Find where the given text appears and provide that cell's center as (x, y) coordinate. 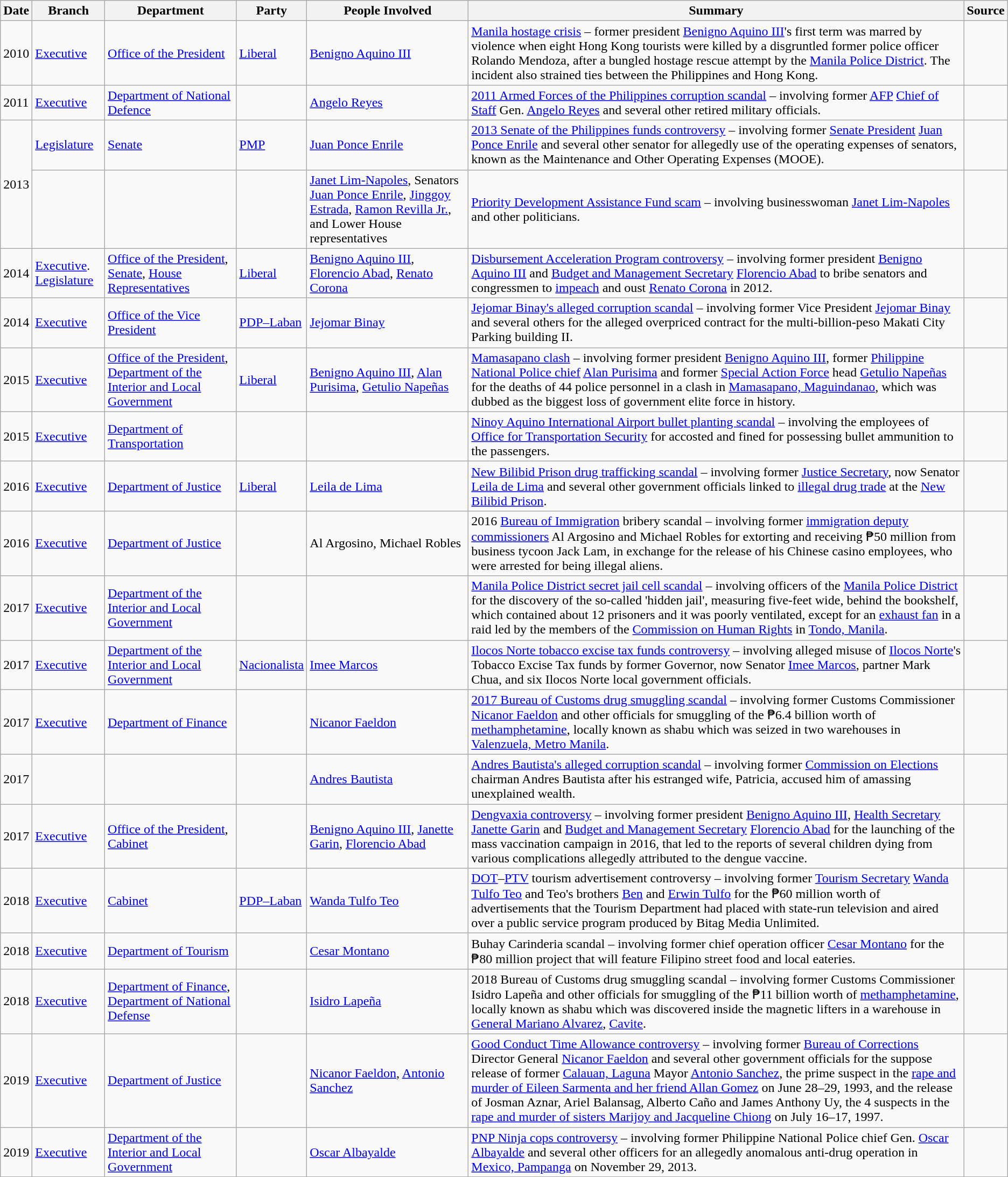
Benigno Aquino III, Janette Garin, Florencio Abad (388, 836)
Cesar Montano (388, 951)
Legislature (69, 145)
Office of the Vice President (171, 323)
Department of Finance (171, 722)
Juan Ponce Enrile (388, 145)
Office of the President (171, 53)
Leila de Lima (388, 486)
Andres Bautista (388, 779)
Nicanor Faeldon, Antonio Sanchez (388, 1081)
Senate (171, 145)
Summary (716, 11)
People Involved (388, 11)
Benigno Aquino III, Alan Purisima, Getulio Napeñas (388, 379)
Benigno Aquino III, Florencio Abad, Renato Corona (388, 273)
Executive. Legislature (69, 273)
Office of the President, Senate, House Representatives (171, 273)
2011 (16, 102)
2013 (16, 184)
Branch (69, 11)
Party (271, 11)
Isidro Lapeña (388, 1002)
Department of Transportation (171, 436)
Source (985, 11)
Cabinet (171, 901)
Department of National Defence (171, 102)
Wanda Tulfo Teo (388, 901)
Jejomar Binay (388, 323)
Angelo Reyes (388, 102)
Office of the President, Cabinet (171, 836)
Department of Finance, Department of National Defense (171, 1002)
Nacionalista (271, 665)
Nicanor Faeldon (388, 722)
Janet Lim-Napoles, Senators Juan Ponce Enrile, Jinggoy Estrada, Ramon Revilla Jr., and Lower House representatives (388, 209)
Date (16, 11)
PMP (271, 145)
Imee Marcos (388, 665)
2010 (16, 53)
Oscar Albayalde (388, 1152)
Priority Development Assistance Fund scam – involving businesswoman Janet Lim-Napoles and other politicians. (716, 209)
Department (171, 11)
Benigno Aquino III (388, 53)
Department of Tourism (171, 951)
Office of the President, Department of the Interior and Local Government (171, 379)
Al Argosino, Michael Robles (388, 543)
